Scan for the cell matching the given text and deliver its (X, Y) coordinate at center. 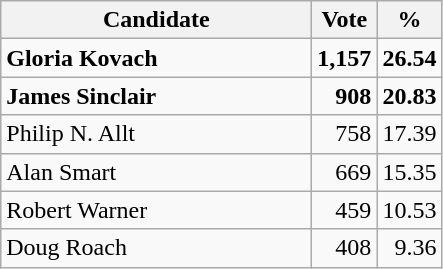
Alan Smart (156, 172)
Philip N. Allt (156, 134)
459 (344, 210)
James Sinclair (156, 96)
408 (344, 248)
669 (344, 172)
908 (344, 96)
Candidate (156, 20)
15.35 (410, 172)
Vote (344, 20)
Doug Roach (156, 248)
26.54 (410, 58)
Gloria Kovach (156, 58)
20.83 (410, 96)
17.39 (410, 134)
9.36 (410, 248)
10.53 (410, 210)
1,157 (344, 58)
758 (344, 134)
% (410, 20)
Robert Warner (156, 210)
